Pinpoint the cell where the given text exists, returning its [x, y] midpoint coordinate. 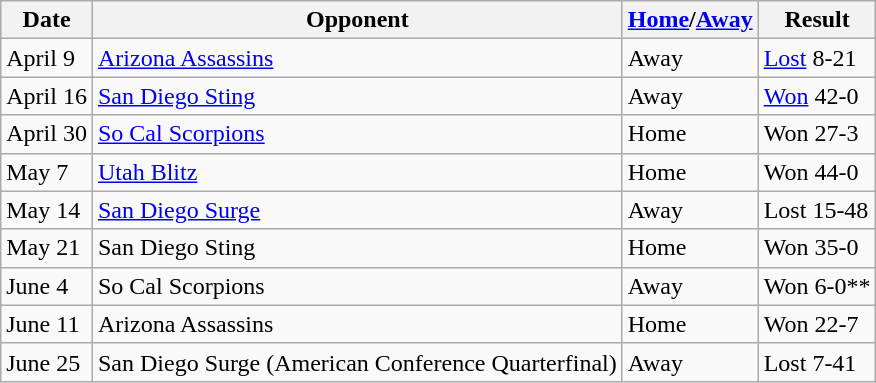
Lost 8-21 [817, 58]
Date [47, 20]
April 16 [47, 96]
April 9 [47, 58]
Won 44-0 [817, 172]
Lost 7-41 [817, 362]
Won 42-0 [817, 96]
April 30 [47, 134]
Home/Away [690, 20]
June 11 [47, 324]
San Diego Surge [357, 210]
June 4 [47, 286]
Won 35-0 [817, 248]
May 7 [47, 172]
June 25 [47, 362]
San Diego Surge (American Conference Quarterfinal) [357, 362]
Won 27-3 [817, 134]
Lost 15-48 [817, 210]
Won 6-0** [817, 286]
Opponent [357, 20]
May 21 [47, 248]
Won 22-7 [817, 324]
Utah Blitz [357, 172]
May 14 [47, 210]
Result [817, 20]
